Determine the (X, Y) coordinate at the center of the cell enclosing the given text.  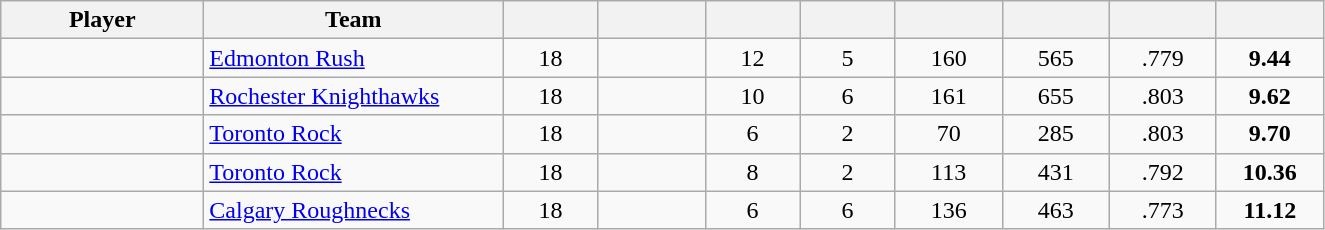
.773 (1162, 210)
11.12 (1270, 210)
161 (948, 96)
Player (102, 20)
655 (1056, 96)
565 (1056, 58)
.792 (1162, 172)
.779 (1162, 58)
9.44 (1270, 58)
9.62 (1270, 96)
9.70 (1270, 134)
285 (1056, 134)
463 (1056, 210)
Edmonton Rush (354, 58)
12 (752, 58)
Team (354, 20)
113 (948, 172)
70 (948, 134)
160 (948, 58)
5 (848, 58)
136 (948, 210)
Rochester Knighthawks (354, 96)
8 (752, 172)
10 (752, 96)
431 (1056, 172)
10.36 (1270, 172)
Calgary Roughnecks (354, 210)
